Pinpoint the cell where the given text exists, returning its (x, y) midpoint coordinate. 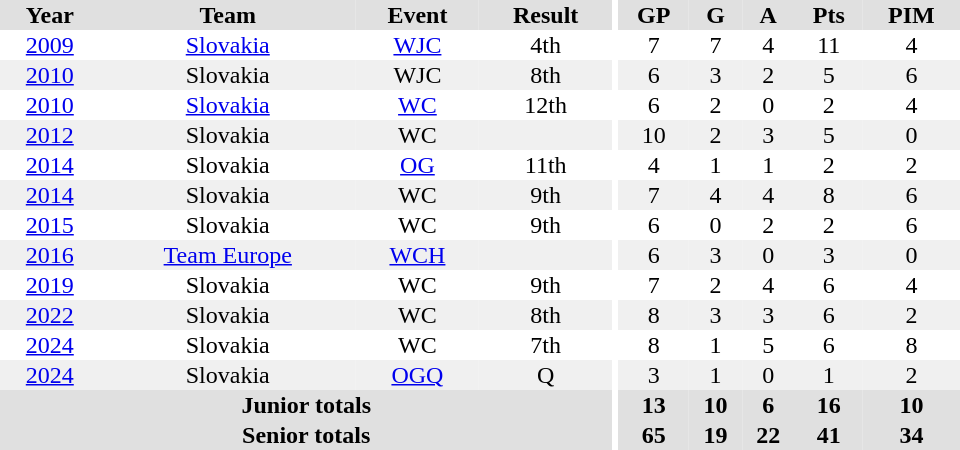
2009 (50, 45)
11 (829, 45)
16 (829, 405)
PIM (912, 15)
2012 (50, 135)
OG (418, 165)
11th (546, 165)
2015 (50, 225)
34 (912, 435)
65 (654, 435)
7th (546, 345)
19 (716, 435)
Event (418, 15)
Team (228, 15)
Q (546, 375)
Pts (829, 15)
2022 (50, 315)
2016 (50, 255)
Senior totals (306, 435)
G (716, 15)
12th (546, 105)
Year (50, 15)
Junior totals (306, 405)
2019 (50, 285)
A (768, 15)
41 (829, 435)
4th (546, 45)
WCH (418, 255)
OGQ (418, 375)
13 (654, 405)
22 (768, 435)
Result (546, 15)
GP (654, 15)
Team Europe (228, 255)
